Find where the given text appears and provide that cell's center as (x, y) coordinate. 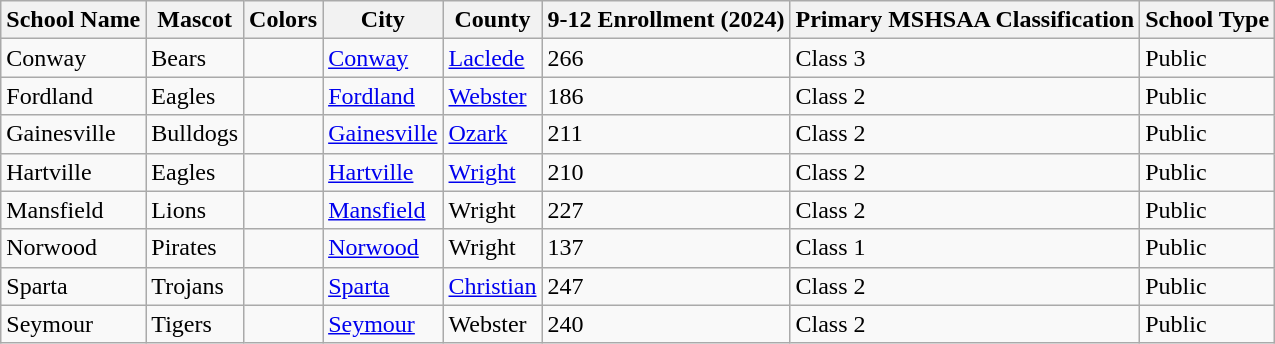
Colors (284, 20)
Trojans (195, 286)
Mascot (195, 20)
County (492, 20)
Primary MSHSAA Classification (965, 20)
Tigers (195, 324)
School Name (74, 20)
City (383, 20)
266 (666, 58)
Ozark (492, 134)
Pirates (195, 248)
Bears (195, 58)
9-12 Enrollment (2024) (666, 20)
211 (666, 134)
Class 3 (965, 58)
Class 1 (965, 248)
186 (666, 96)
Bulldogs (195, 134)
Christian (492, 286)
School Type (1208, 20)
137 (666, 248)
240 (666, 324)
Lions (195, 210)
210 (666, 172)
227 (666, 210)
Laclede (492, 58)
247 (666, 286)
